From the cell containing the given text, extract its center point as (x, y) coordinate. 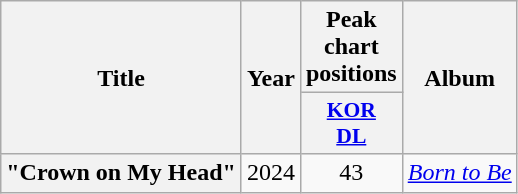
Year (270, 78)
Peak chart positions (351, 47)
Born to Be (460, 173)
KORDL (351, 124)
43 (351, 173)
Title (122, 78)
Album (460, 78)
"Crown on My Head" (122, 173)
2024 (270, 173)
